Find where the given text appears and provide that cell's center as [X, Y] coordinate. 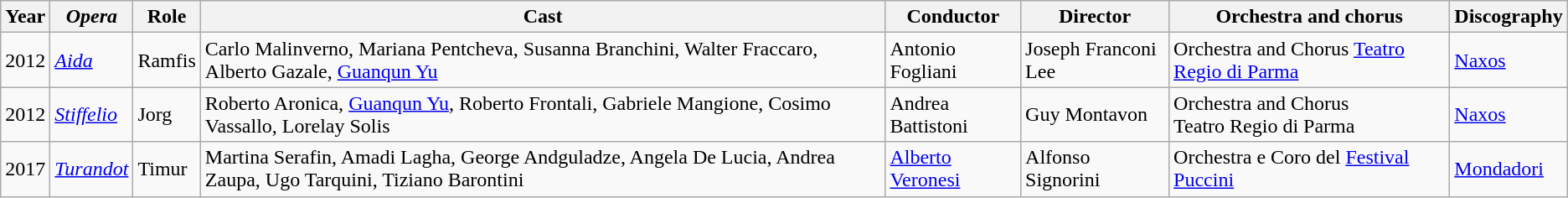
Year [25, 17]
Orchestra and chorus [1310, 17]
2017 [25, 169]
Alberto Veronesi [953, 169]
Conductor [953, 17]
Jorg [167, 114]
Guy Montavon [1096, 114]
Turandot [92, 169]
Aida [92, 60]
Role [167, 17]
Carlo Malinverno, Mariana Pentcheva, Susanna Branchini, Walter Fraccaro, Alberto Gazale, Guanqun Yu [543, 60]
Joseph Franconi Lee [1096, 60]
Ramfis [167, 60]
Alfonso Signorini [1096, 169]
Orchestra and Chorus Teatro Regio di Parma [1310, 60]
Antonio Fogliani [953, 60]
Andrea Battistoni [953, 114]
Opera [92, 17]
Director [1096, 17]
Mondadori [1509, 169]
Orchestra e Coro del Festival Puccini [1310, 169]
Timur [167, 169]
Discography [1509, 17]
Orchestra and ChorusTeatro Regio di Parma [1310, 114]
Roberto Aronica, Guanqun Yu, Roberto Frontali, Gabriele Mangione, Cosimo Vassallo, Lorelay Solis [543, 114]
Cast [543, 17]
Stiffelio [92, 114]
Martina Serafin, Amadi Lagha, George Andguladze, Angela De Lucia, Andrea Zaupa, Ugo Tarquini, Tiziano Barontini [543, 169]
